Capture the cell that displays the provided text and extract its (x, y) central coordinate. 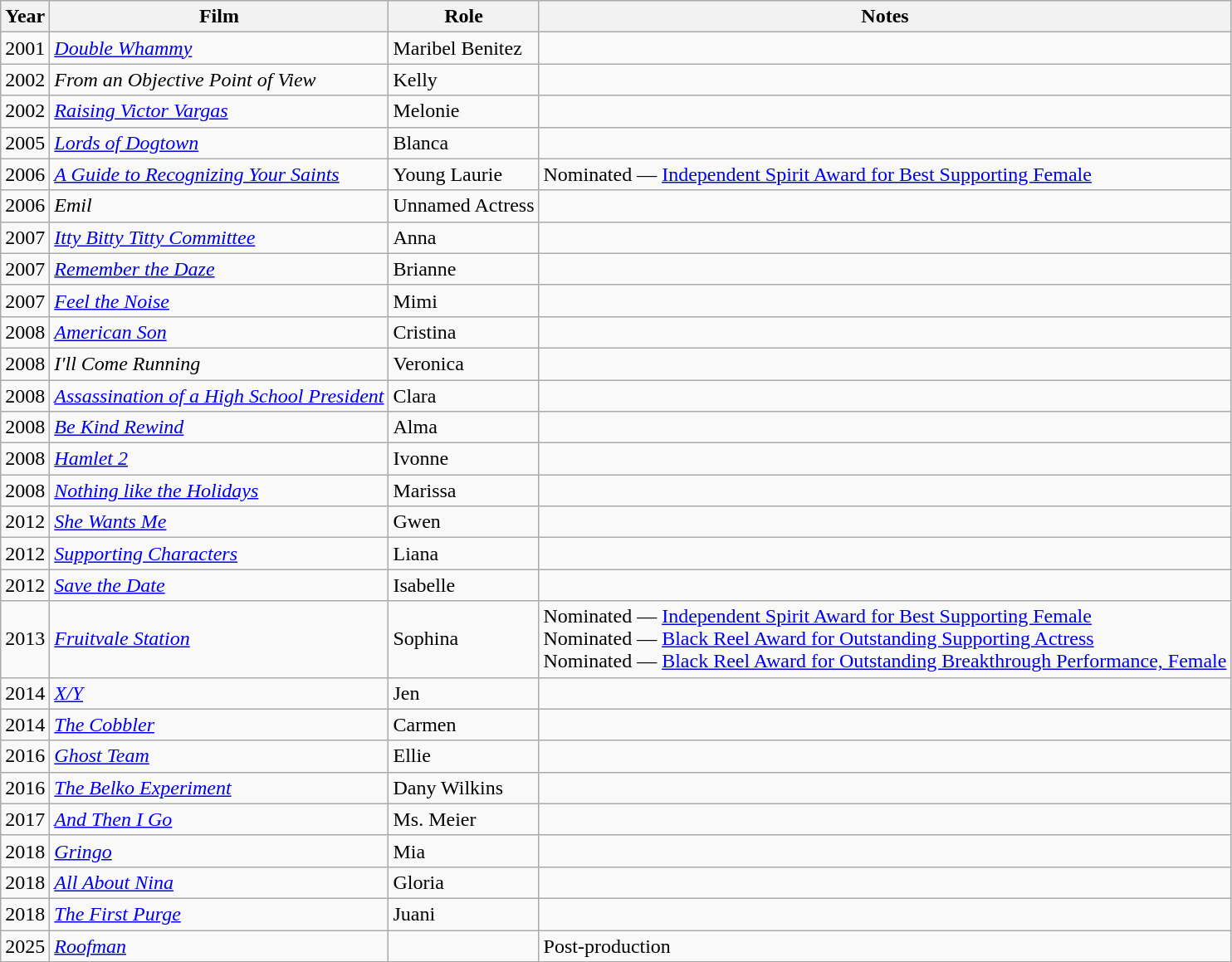
Mia (463, 851)
Sophina (463, 639)
Assassination of a High School President (219, 396)
Isabelle (463, 585)
Ms. Meier (463, 819)
Alma (463, 427)
Notes (885, 17)
Lords of Dogtown (219, 143)
Itty Bitty Titty Committee (219, 237)
2005 (25, 143)
Ivonne (463, 459)
Liana (463, 554)
Double Whammy (219, 48)
She Wants Me (219, 522)
Veronica (463, 364)
2025 (25, 945)
Young Laurie (463, 174)
A Guide to Recognizing Your Saints (219, 174)
2017 (25, 819)
Save the Date (219, 585)
Jen (463, 693)
Marissa (463, 491)
Cristina (463, 332)
2013 (25, 639)
Nothing like the Holidays (219, 491)
All About Nina (219, 882)
Emil (219, 206)
The First Purge (219, 914)
The Cobbler (219, 725)
X/Y (219, 693)
Juani (463, 914)
Film (219, 17)
Be Kind Rewind (219, 427)
Gloria (463, 882)
Dany Wilkins (463, 788)
Feel the Noise (219, 300)
Blanca (463, 143)
Anna (463, 237)
Hamlet 2 (219, 459)
Remember the Daze (219, 269)
I'll Come Running (219, 364)
Year (25, 17)
Raising Victor Vargas (219, 111)
Role (463, 17)
From an Objective Point of View (219, 80)
Clara (463, 396)
And Then I Go (219, 819)
2001 (25, 48)
Kelly (463, 80)
Roofman (219, 945)
Ghost Team (219, 756)
The Belko Experiment (219, 788)
Mimi (463, 300)
Fruitvale Station (219, 639)
Gringo (219, 851)
Nominated — Independent Spirit Award for Best Supporting Female (885, 174)
American Son (219, 332)
Brianne (463, 269)
Maribel Benitez (463, 48)
Melonie (463, 111)
Ellie (463, 756)
Carmen (463, 725)
Gwen (463, 522)
Unnamed Actress (463, 206)
Supporting Characters (219, 554)
Post-production (885, 945)
